Return [X, Y] of the center of cell containing provided text 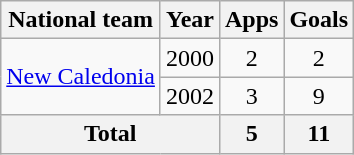
3 [251, 96]
Year [190, 20]
2000 [190, 58]
Total [110, 134]
National team [81, 20]
New Caledonia [81, 77]
9 [319, 96]
2002 [190, 96]
Goals [319, 20]
11 [319, 134]
Apps [251, 20]
5 [251, 134]
